Output the (X, Y) coordinate of the center of the cell containing the given text.  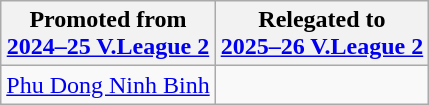
Promoted from2024–25 V.League 2 (108, 34)
Phu Dong Ninh Binh (108, 85)
Relegated to2025–26 V.League 2 (322, 34)
